Find where the given text appears and provide that cell's center as (x, y) coordinate. 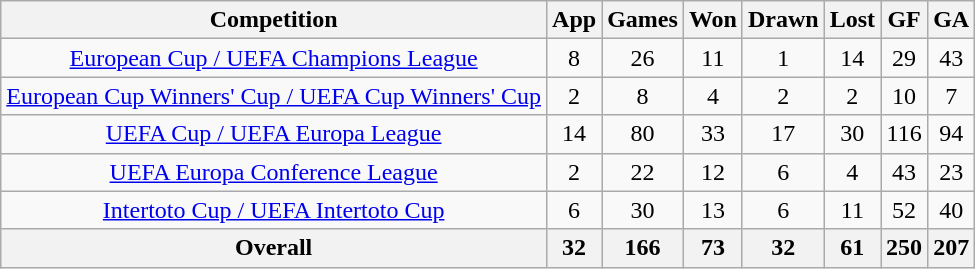
207 (952, 248)
22 (643, 172)
80 (643, 134)
Lost (852, 20)
European Cup Winners' Cup / UEFA Cup Winners' Cup (274, 96)
17 (783, 134)
116 (904, 134)
12 (712, 172)
40 (952, 210)
Games (643, 20)
Overall (274, 248)
Intertoto Cup / UEFA Intertoto Cup (274, 210)
GF (904, 20)
UEFA Cup / UEFA Europa League (274, 134)
UEFA Europa Conference League (274, 172)
1 (783, 58)
7 (952, 96)
European Cup / UEFA Champions League (274, 58)
Won (712, 20)
52 (904, 210)
94 (952, 134)
26 (643, 58)
Competition (274, 20)
Drawn (783, 20)
13 (712, 210)
250 (904, 248)
App (574, 20)
73 (712, 248)
33 (712, 134)
29 (904, 58)
23 (952, 172)
61 (852, 248)
166 (643, 248)
GA (952, 20)
10 (904, 96)
